Return [x, y] of the center of cell containing provided text 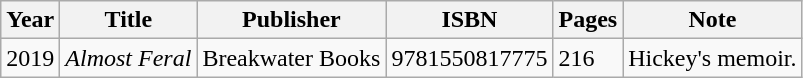
Year [30, 20]
216 [588, 58]
ISBN [470, 20]
Title [128, 20]
Pages [588, 20]
Publisher [292, 20]
9781550817775 [470, 58]
2019 [30, 58]
Note [712, 20]
Breakwater Books [292, 58]
Hickey's memoir. [712, 58]
Almost Feral [128, 58]
